Pinpoint the cell where the given text exists, returning its [X, Y] midpoint coordinate. 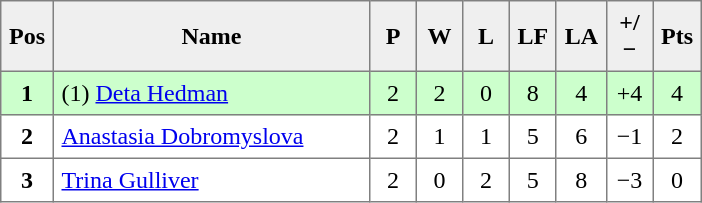
−3 [629, 180]
LF [532, 36]
Pts [677, 36]
LA [581, 36]
Pos [27, 36]
L [486, 36]
−1 [629, 137]
Name [211, 36]
(1) Deta Hedman [211, 93]
Trina Gulliver [211, 180]
P [393, 36]
3 [27, 180]
6 [581, 137]
+4 [629, 93]
+/− [629, 36]
Anastasia Dobromyslova [211, 137]
W [439, 36]
